Search for the cell housing the specified text and yield its (x, y) center coordinate. 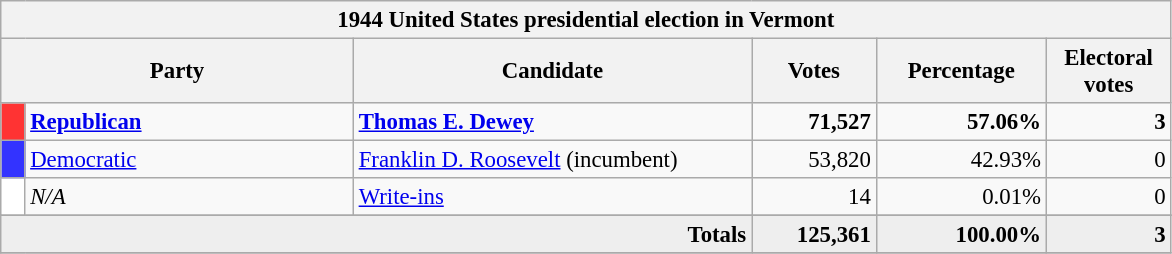
57.06% (961, 122)
53,820 (814, 160)
71,527 (814, 122)
Write-ins (552, 197)
Totals (376, 235)
Electoral votes (1108, 72)
100.00% (961, 235)
14 (814, 197)
Franklin D. Roosevelt (incumbent) (552, 160)
Votes (814, 72)
0.01% (961, 197)
1944 United States presidential election in Vermont (586, 20)
Republican (189, 122)
Thomas E. Dewey (552, 122)
Candidate (552, 72)
Democratic (189, 160)
N/A (189, 197)
Party (178, 72)
125,361 (814, 235)
Percentage (961, 72)
42.93% (961, 160)
